Output the [X, Y] coordinate of the center of the cell containing the given text.  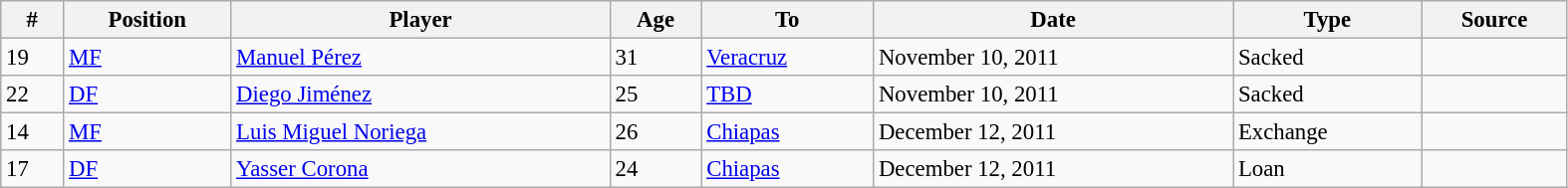
22 [32, 94]
Position [147, 20]
26 [655, 132]
17 [32, 169]
Diego Jiménez [420, 94]
24 [655, 169]
Yasser Corona [420, 169]
Veracruz [787, 58]
14 [32, 132]
19 [32, 58]
Loan [1327, 169]
Type [1327, 20]
Exchange [1327, 132]
Manuel Pérez [420, 58]
Player [420, 20]
# [32, 20]
Date [1054, 20]
To [787, 20]
TBD [787, 94]
Source [1494, 20]
Luis Miguel Noriega [420, 132]
31 [655, 58]
25 [655, 94]
Age [655, 20]
